Return the (X, Y) coordinate for the center point of the cell that contains the specified text.  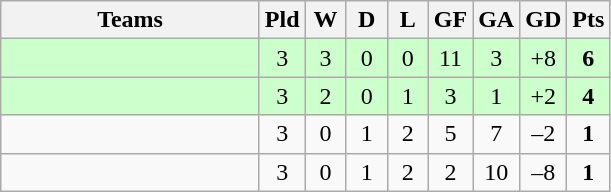
L (408, 20)
6 (588, 58)
10 (496, 172)
Pld (282, 20)
5 (450, 134)
–2 (544, 134)
–8 (544, 172)
GF (450, 20)
GD (544, 20)
Pts (588, 20)
7 (496, 134)
W (326, 20)
4 (588, 96)
11 (450, 58)
D (366, 20)
+2 (544, 96)
GA (496, 20)
Teams (130, 20)
+8 (544, 58)
